Find where the given text appears and provide that cell's center as [x, y] coordinate. 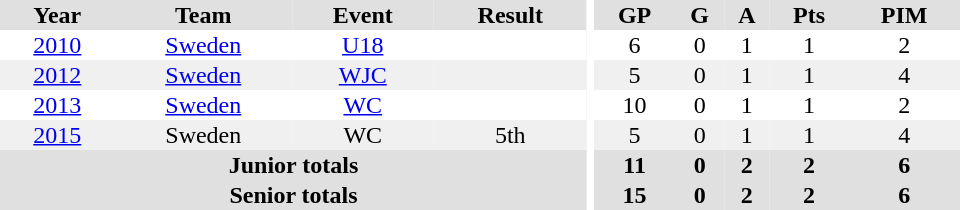
Year [58, 15]
Event [363, 15]
2012 [58, 75]
A [747, 15]
U18 [363, 45]
10 [635, 105]
11 [635, 165]
Junior totals [294, 165]
PIM [904, 15]
2015 [58, 135]
2013 [58, 105]
GP [635, 15]
2010 [58, 45]
Senior totals [294, 195]
5th [511, 135]
WJC [363, 75]
G [700, 15]
Team [204, 15]
Result [511, 15]
15 [635, 195]
Pts [810, 15]
